Capture the cell that displays the provided text and extract its (X, Y) central coordinate. 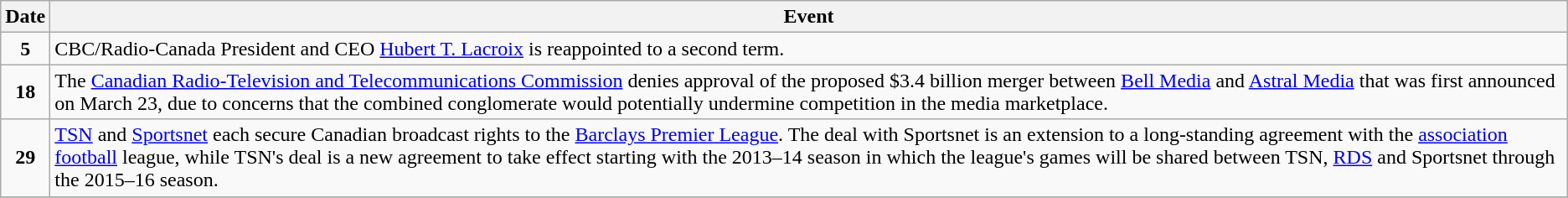
18 (25, 92)
CBC/Radio-Canada President and CEO Hubert T. Lacroix is reappointed to a second term. (809, 49)
Event (809, 17)
Date (25, 17)
5 (25, 49)
29 (25, 158)
